Provide the [X, Y] coordinate of the cell's center where the given text is located.  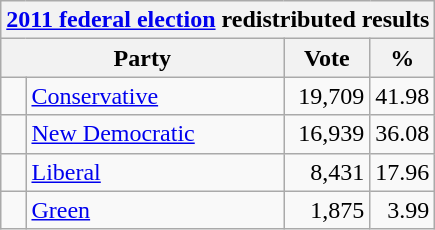
8,431 [327, 172]
17.96 [402, 172]
New Democratic [155, 134]
3.99 [402, 210]
2011 federal election redistributed results [218, 20]
1,875 [327, 210]
36.08 [402, 134]
Conservative [155, 96]
% [402, 58]
16,939 [327, 134]
Party [142, 58]
19,709 [327, 96]
Green [155, 210]
41.98 [402, 96]
Liberal [155, 172]
Vote [327, 58]
